From the cell containing the given text, extract its center point as (x, y) coordinate. 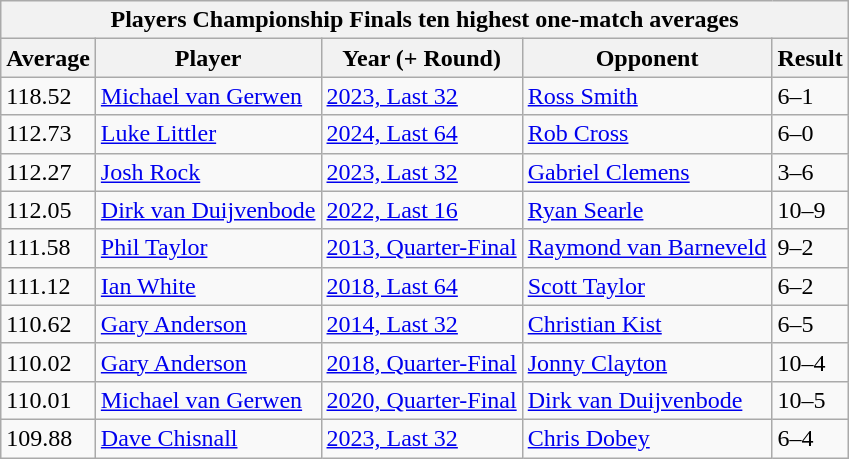
2018, Quarter-Final (422, 362)
Ian White (208, 286)
111.58 (48, 248)
Jonny Clayton (647, 362)
6–0 (810, 134)
111.12 (48, 286)
Scott Taylor (647, 286)
Dave Chisnall (208, 438)
Result (810, 58)
10–4 (810, 362)
110.02 (48, 362)
Gabriel Clemens (647, 172)
Rob Cross (647, 134)
Phil Taylor (208, 248)
2013, Quarter-Final (422, 248)
6–1 (810, 96)
Christian Kist (647, 324)
Year (+ Round) (422, 58)
Opponent (647, 58)
Raymond van Barneveld (647, 248)
Josh Rock (208, 172)
2024, Last 64 (422, 134)
110.01 (48, 400)
Player (208, 58)
3–6 (810, 172)
6–4 (810, 438)
Average (48, 58)
2022, Last 16 (422, 210)
112.27 (48, 172)
Chris Dobey (647, 438)
112.73 (48, 134)
Players Championship Finals ten highest one-match averages (425, 20)
10–5 (810, 400)
10–9 (810, 210)
2014, Last 32 (422, 324)
112.05 (48, 210)
6–5 (810, 324)
Luke Littler (208, 134)
2020, Quarter-Final (422, 400)
9–2 (810, 248)
Ryan Searle (647, 210)
2018, Last 64 (422, 286)
118.52 (48, 96)
6–2 (810, 286)
Ross Smith (647, 96)
110.62 (48, 324)
109.88 (48, 438)
